Search for the cell housing the specified text and yield its (X, Y) center coordinate. 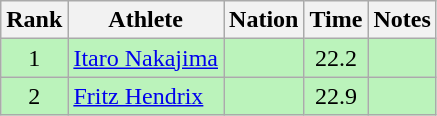
22.9 (336, 96)
2 (34, 96)
22.2 (336, 58)
Athlete (146, 20)
Nation (264, 20)
Fritz Hendrix (146, 96)
Itaro Nakajima (146, 58)
Rank (34, 20)
1 (34, 58)
Notes (402, 20)
Time (336, 20)
